Provide the [X, Y] coordinate of the cell's center where the given text is located.  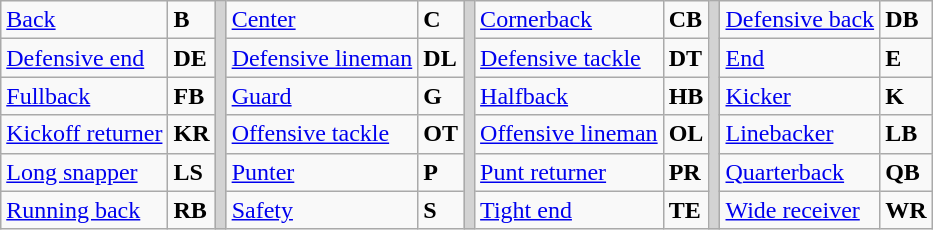
Defensive tackle [570, 58]
Cornerback [570, 20]
Quarterback [800, 172]
OL [686, 134]
B [192, 20]
LS [192, 172]
QB [906, 172]
Long snapper [84, 172]
C [441, 20]
DT [686, 58]
S [441, 210]
Kickoff returner [84, 134]
Wide receiver [800, 210]
Running back [84, 210]
WR [906, 210]
Center [322, 20]
Back [84, 20]
Punter [322, 172]
Defensive end [84, 58]
DL [441, 58]
PR [686, 172]
G [441, 96]
Fullback [84, 96]
Defensive back [800, 20]
LB [906, 134]
P [441, 172]
K [906, 96]
Kicker [800, 96]
End [800, 58]
Offensive lineman [570, 134]
Punt returner [570, 172]
Tight end [570, 210]
Halfback [570, 96]
Offensive tackle [322, 134]
KR [192, 134]
Defensive lineman [322, 58]
HB [686, 96]
FB [192, 96]
Linebacker [800, 134]
Guard [322, 96]
CB [686, 20]
Safety [322, 210]
RB [192, 210]
OT [441, 134]
TE [686, 210]
DB [906, 20]
DE [192, 58]
E [906, 58]
